Return the [x, y] coordinate for the center point of the cell that contains the specified text.  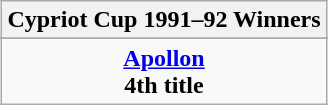
Apollon4th title [164, 72]
Cypriot Cup 1991–92 Winners [164, 20]
